Determine the (X, Y) coordinate at the center of the cell enclosing the given text.  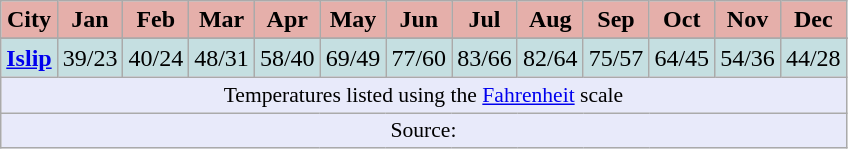
Islip (29, 58)
Jul (485, 20)
48/31 (222, 58)
Jun (419, 20)
75/57 (616, 58)
Nov (748, 20)
Oct (682, 20)
Aug (550, 20)
Jan (90, 20)
Mar (222, 20)
69/49 (353, 58)
39/23 (90, 58)
Feb (156, 20)
May (353, 20)
83/66 (485, 58)
40/24 (156, 58)
Sep (616, 20)
82/64 (550, 58)
City (29, 20)
Apr (287, 20)
Dec (813, 20)
77/60 (419, 58)
58/40 (287, 58)
64/45 (682, 58)
Temperatures listed using the Fahrenheit scale (424, 95)
44/28 (813, 58)
54/36 (748, 58)
Source: (424, 130)
